Provide the [x, y] coordinate of the cell's center where the given text is located.  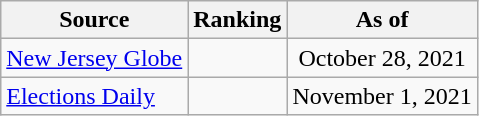
Source [94, 20]
As of [382, 20]
Elections Daily [94, 96]
November 1, 2021 [382, 96]
Ranking [238, 20]
New Jersey Globe [94, 58]
October 28, 2021 [382, 58]
